Find where the given text appears and provide that cell's center as (x, y) coordinate. 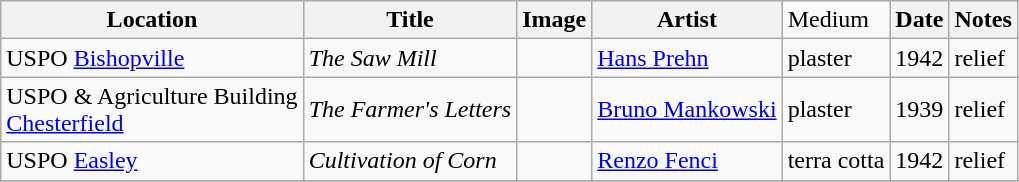
Date (920, 20)
Hans Prehn (687, 58)
USPO Bishopville (152, 58)
USPO & Agriculture BuildingChesterfield (152, 110)
1939 (920, 110)
Location (152, 20)
Artist (687, 20)
Renzo Fenci (687, 161)
Medium (836, 20)
Image (554, 20)
The Saw Mill (410, 58)
Cultivation of Corn (410, 161)
terra cotta (836, 161)
USPO Easley (152, 161)
Bruno Mankowski (687, 110)
Title (410, 20)
The Farmer's Letters (410, 110)
Notes (983, 20)
